Provide the [x, y] coordinate of the cell's center where the given text is located.  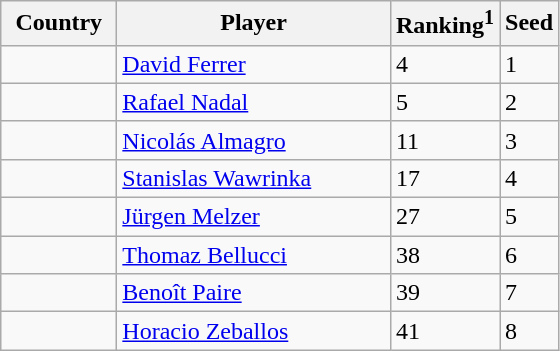
Rafael Nadal [254, 102]
8 [530, 331]
11 [444, 140]
39 [444, 293]
3 [530, 140]
Nicolás Almagro [254, 140]
Seed [530, 24]
2 [530, 102]
David Ferrer [254, 64]
41 [444, 331]
Stanislas Wawrinka [254, 178]
17 [444, 178]
6 [530, 255]
27 [444, 217]
Country [59, 24]
Player [254, 24]
Jürgen Melzer [254, 217]
38 [444, 255]
Benoît Paire [254, 293]
Thomaz Bellucci [254, 255]
7 [530, 293]
Horacio Zeballos [254, 331]
1 [530, 64]
Ranking1 [444, 24]
